Extract the [X, Y] coordinate from the center of the cell holding the provided text.  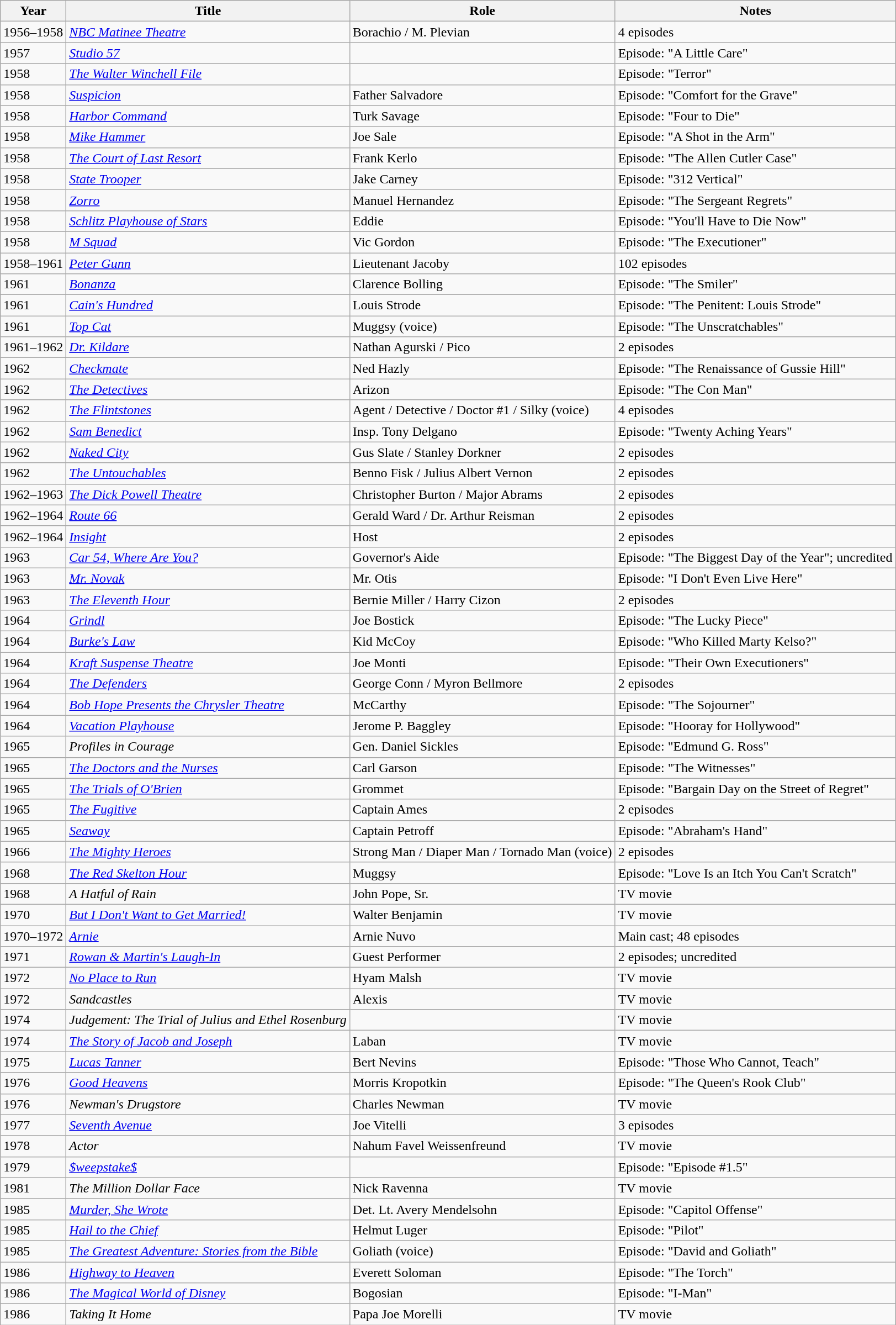
Year [33, 11]
Mike Hammer [208, 137]
1958–1961 [33, 263]
1979 [33, 1167]
The Untouchables [208, 473]
Burke's Law [208, 642]
Kraft Suspense Theatre [208, 663]
1966 [33, 852]
Good Heavens [208, 1083]
Kid McCoy [483, 642]
Route 66 [208, 515]
Insight [208, 536]
Top Cat [208, 326]
Carl Garson [483, 768]
Muggsy (voice) [483, 326]
Episode: "David and Goliath" [755, 1251]
The Greatest Adventure: Stories from the Bible [208, 1251]
Gerald Ward / Dr. Arthur Reisman [483, 515]
Harbor Command [208, 116]
McCarthy [483, 705]
The Court of Last Resort [208, 158]
Episode: "Edmund G. Ross" [755, 747]
Episode: "Bargain Day on the Street of Regret" [755, 789]
Governor's Aide [483, 557]
The Story of Jacob and Joseph [208, 1041]
Joe Vitelli [483, 1125]
Walter Benjamin [483, 915]
1970 [33, 915]
Laban [483, 1041]
Mr. Novak [208, 578]
Episode: "The Renaissance of Gussie Hill" [755, 368]
The Eleventh Hour [208, 599]
Jerome P. Baggley [483, 726]
Schlitz Playhouse of Stars [208, 221]
Captain Petroff [483, 831]
1961–1962 [33, 347]
Muggsy [483, 873]
1962–1963 [33, 494]
Papa Joe Morelli [483, 1315]
Suspicion [208, 95]
Episode: "A Shot in the Arm" [755, 137]
Gen. Daniel Sickles [483, 747]
Title [208, 11]
Episode: "Those Who Cannot, Teach" [755, 1062]
Episode: "Terror" [755, 74]
Helmut Luger [483, 1230]
Father Salvadore [483, 95]
Hail to the Chief [208, 1230]
Zorro [208, 200]
The Flintstones [208, 410]
102 episodes [755, 263]
Frank Kerlo [483, 158]
Peter Gunn [208, 263]
The Mighty Heroes [208, 852]
1970–1972 [33, 936]
Episode: "The Biggest Day of the Year"; uncredited [755, 557]
Studio 57 [208, 53]
Episode: "I-Man" [755, 1294]
Episode: "You'll Have to Die Now" [755, 221]
Strong Man / Diaper Man / Tornado Man (voice) [483, 852]
Bogosian [483, 1294]
Nick Ravenna [483, 1188]
Goliath (voice) [483, 1251]
Clarence Bolling [483, 284]
Arnie [208, 936]
Episode: "Hooray for Hollywood" [755, 726]
Captain Ames [483, 810]
Episode: "The Sergeant Regrets" [755, 200]
Sandcastles [208, 999]
The Million Dollar Face [208, 1188]
Episode: "Comfort for the Grave" [755, 95]
Rowan & Martin's Laugh-In [208, 957]
1957 [33, 53]
Episode: "Love Is an Itch You Can't Scratch" [755, 873]
Episode: "I Don't Even Live Here" [755, 578]
Guest Performer [483, 957]
Main cast; 48 episodes [755, 936]
Morris Kropotkin [483, 1083]
Episode: "Abraham's Hand" [755, 831]
John Pope, Sr. [483, 894]
A Hatful of Rain [208, 894]
Arizon [483, 389]
Judgement: The Trial of Julius and Ethel Rosenburg [208, 1020]
Episode: "Twenty Aching Years" [755, 431]
Murder, She Wrote [208, 1209]
Checkmate [208, 368]
Episode: "The Unscratchables" [755, 326]
Episode: "Episode #1.5" [755, 1167]
Joe Bostick [483, 621]
Taking It Home [208, 1315]
Episode: "The Allen Cutler Case" [755, 158]
$weepstake$ [208, 1167]
Sam Benedict [208, 431]
Agent / Detective / Doctor #1 / Silky (voice) [483, 410]
Episode: "The Queen's Rook Club" [755, 1083]
Seaway [208, 831]
Episode: "Who Killed Marty Kelso?" [755, 642]
Role [483, 11]
The Defenders [208, 684]
Episode: "The Torch" [755, 1272]
Mr. Otis [483, 578]
1975 [33, 1062]
Episode: "Four to Die" [755, 116]
Naked City [208, 452]
Episode: "Their Own Executioners" [755, 663]
NBC Matinee Theatre [208, 32]
1971 [33, 957]
Gus Slate / Stanley Dorkner [483, 452]
Charles Newman [483, 1104]
Joe Monti [483, 663]
Episode: "312 Vertical" [755, 179]
The Trials of O'Brien [208, 789]
3 episodes [755, 1125]
Vacation Playhouse [208, 726]
Louis Strode [483, 305]
Episode: "The Penitent: Louis Strode" [755, 305]
No Place to Run [208, 978]
Borachio / M. Plevian [483, 32]
Dr. Kildare [208, 347]
Benno Fisk / Julius Albert Vernon [483, 473]
Ned Hazly [483, 368]
Jake Carney [483, 179]
Bernie Miller / Harry Cizon [483, 599]
Episode: "The Executioner" [755, 242]
The Detectives [208, 389]
Lucas Tanner [208, 1062]
Episode: "A Little Care" [755, 53]
M Squad [208, 242]
Highway to Heaven [208, 1272]
Episode: "The Smiler" [755, 284]
Joe Sale [483, 137]
Bonanza [208, 284]
Cain's Hundred [208, 305]
Arnie Nuvo [483, 936]
The Dick Powell Theatre [208, 494]
Nahum Favel Weissenfreund [483, 1146]
The Magical World of Disney [208, 1294]
Eddie [483, 221]
Bob Hope Presents the Chrysler Theatre [208, 705]
Newman's Drugstore [208, 1104]
Host [483, 536]
Grommet [483, 789]
1956–1958 [33, 32]
Actor [208, 1146]
George Conn / Myron Bellmore [483, 684]
Episode: "The Con Man" [755, 389]
Insp. Tony Delgano [483, 431]
Alexis [483, 999]
Lieutenant Jacoby [483, 263]
Episode: "Pilot" [755, 1230]
Episode: "Capitol Offense" [755, 1209]
Episode: "The Sojourner" [755, 705]
The Walter Winchell File [208, 74]
Everett Soloman [483, 1272]
Bert Nevins [483, 1062]
The Fugitive [208, 810]
2 episodes; uncredited [755, 957]
Hyam Malsh [483, 978]
Notes [755, 11]
But I Don't Want to Get Married! [208, 915]
1981 [33, 1188]
Christopher Burton / Major Abrams [483, 494]
The Red Skelton Hour [208, 873]
Seventh Avenue [208, 1125]
Car 54, Where Are You? [208, 557]
Nathan Agurski / Pico [483, 347]
1978 [33, 1146]
Episode: "The Witnesses" [755, 768]
The Doctors and the Nurses [208, 768]
Grindl [208, 621]
Episode: "The Lucky Piece" [755, 621]
Turk Savage [483, 116]
Manuel Hernandez [483, 200]
State Trooper [208, 179]
1977 [33, 1125]
Vic Gordon [483, 242]
Profiles in Courage [208, 747]
Det. Lt. Avery Mendelsohn [483, 1209]
